Return the [X, Y] coordinate for the center point of the cell that contains the specified text.  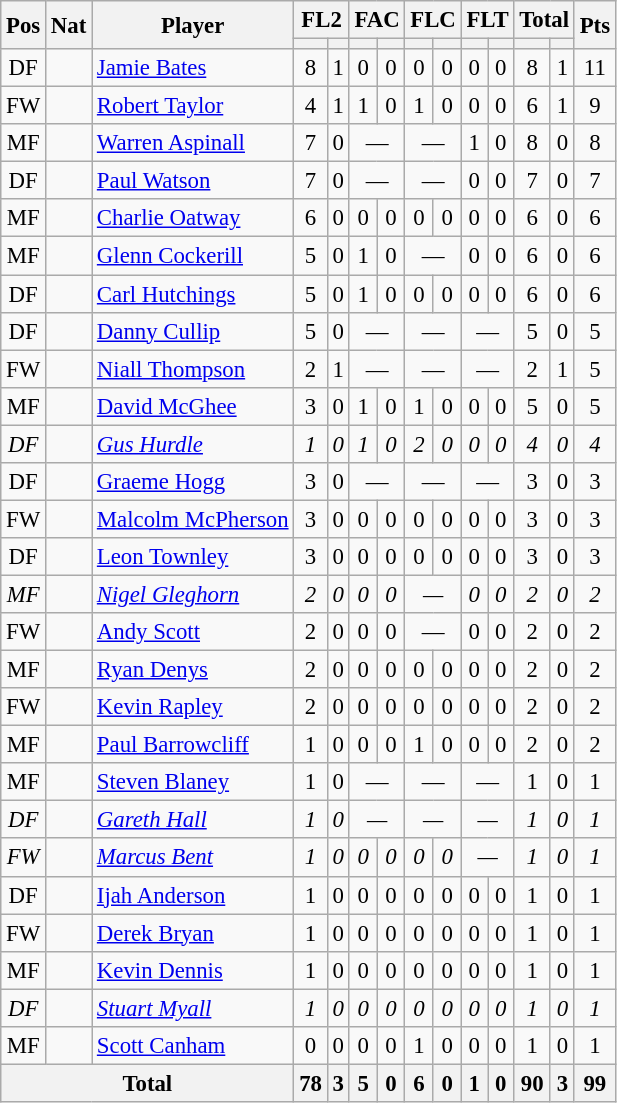
FLT [488, 20]
Graeme Hogg [193, 482]
90 [532, 1083]
Paul Watson [193, 181]
David McGhee [193, 406]
Steven Blaney [193, 782]
Glenn Cockerill [193, 256]
Jamie Bates [193, 68]
11 [594, 68]
Kevin Dennis [193, 970]
Scott Canham [193, 1046]
Pts [594, 25]
Paul Barrowcliff [193, 745]
Carl Hutchings [193, 294]
Andy Scott [193, 632]
Gus Hurdle [193, 444]
Warren Aspinall [193, 143]
Leon Townley [193, 557]
Ijah Anderson [193, 895]
Stuart Myall [193, 1008]
Marcus Bent [193, 858]
Niall Thompson [193, 369]
Nat [69, 25]
Charlie Oatway [193, 219]
9 [594, 106]
Derek Bryan [193, 933]
FL2 [322, 20]
Malcolm McPherson [193, 519]
Danny Cullip [193, 331]
Gareth Hall [193, 820]
FLC [433, 20]
Ryan Denys [193, 670]
Robert Taylor [193, 106]
Kevin Rapley [193, 707]
FAC [377, 20]
Nigel Gleghorn [193, 594]
Pos [24, 25]
Player [193, 25]
99 [594, 1083]
78 [310, 1083]
